Return the [x, y] coordinate for the center point of the cell that contains the specified text.  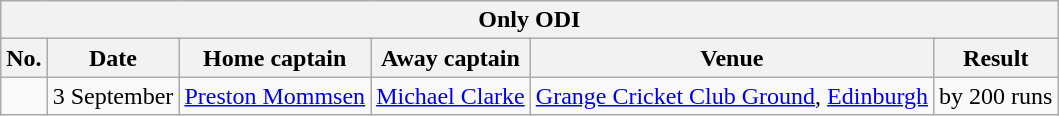
No. [24, 58]
Preston Mommsen [275, 96]
3 September [113, 96]
Grange Cricket Club Ground, Edinburgh [732, 96]
Only ODI [530, 20]
by 200 runs [996, 96]
Michael Clarke [451, 96]
Venue [732, 58]
Home captain [275, 58]
Date [113, 58]
Away captain [451, 58]
Result [996, 58]
